Extract the (X, Y) coordinate from the center of the cell holding the provided text.  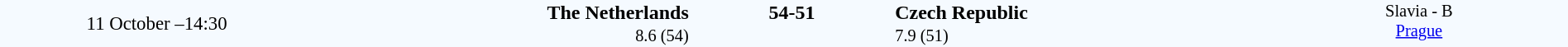
Slavia - B Prague (1419, 23)
Czech Republic (1082, 12)
The Netherlands (501, 12)
8.6 (54) (501, 36)
7.9 (51) (1082, 36)
11 October –14:30 (157, 23)
54-51 (791, 12)
